For the text-containing cell, return its midpoint in [X, Y] coordinate format. 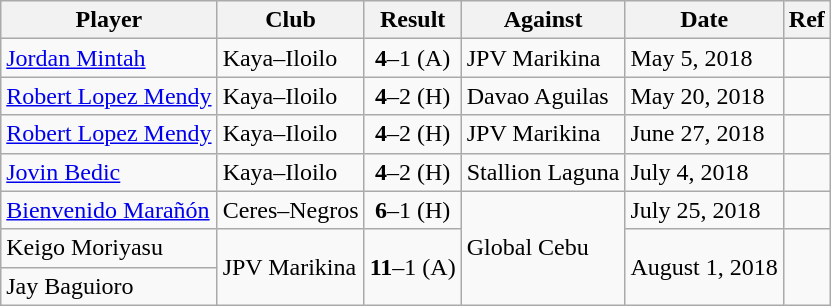
August 1, 2018 [704, 267]
4–1 (A) [412, 58]
July 25, 2018 [704, 210]
Against [543, 20]
6–1 (H) [412, 210]
Date [704, 20]
Keigo Moriyasu [109, 248]
11–1 (A) [412, 267]
Jovin Bedic [109, 172]
Stallion Laguna [543, 172]
Global Cebu [543, 248]
May 20, 2018 [704, 96]
Jay Baguioro [109, 286]
May 5, 2018 [704, 58]
July 4, 2018 [704, 172]
Club [290, 20]
Player [109, 20]
Bienvenido Marañón [109, 210]
Ceres–Negros [290, 210]
Jordan Mintah [109, 58]
June 27, 2018 [704, 134]
Davao Aguilas [543, 96]
Ref [806, 20]
Result [412, 20]
